From the cell containing the given text, extract its center point as (X, Y) coordinate. 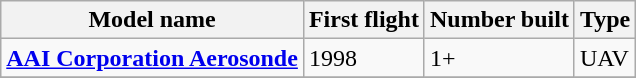
UAV (604, 58)
Model name (152, 20)
AAI Corporation Aerosonde (152, 58)
First flight (364, 20)
1998 (364, 58)
1+ (499, 58)
Type (604, 20)
Number built (499, 20)
